Determine the [x, y] coordinate at the center of the cell enclosing the given text.  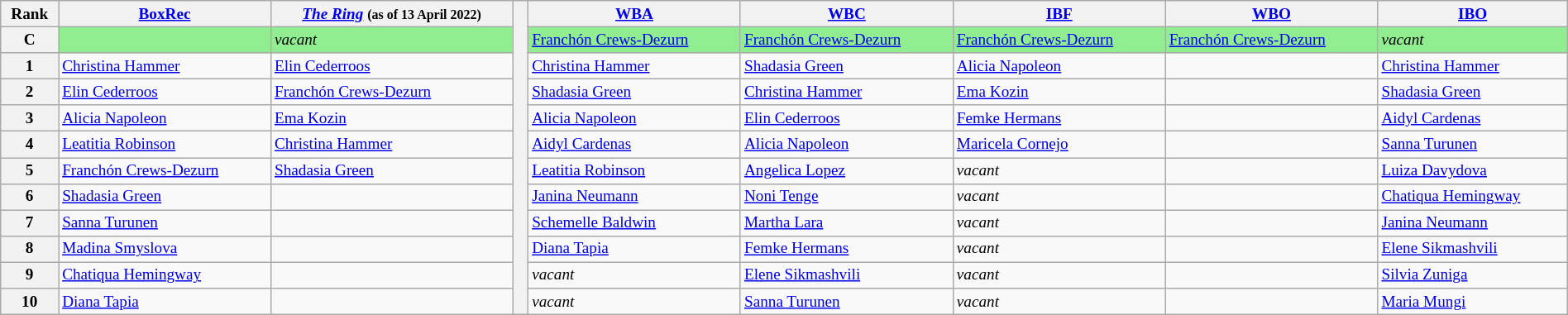
IBF [1059, 14]
Maricela Cornejo [1059, 145]
Noni Tenge [847, 197]
IBO [1472, 14]
Luiza Davydova [1472, 170]
7 [30, 223]
1 [30, 66]
4 [30, 145]
Angelica Lopez [847, 170]
10 [30, 302]
Schemelle Baldwin [635, 223]
WBA [635, 14]
5 [30, 170]
6 [30, 197]
The Ring (as of 13 April 2022) [391, 14]
9 [30, 275]
Madina Smyslova [165, 249]
WBC [847, 14]
3 [30, 118]
WBO [1272, 14]
Maria Mungi [1472, 302]
2 [30, 92]
C [30, 40]
Silvia Zuniga [1472, 275]
BoxRec [165, 14]
Rank [30, 14]
8 [30, 249]
Martha Lara [847, 223]
